Locate the cell with the specified text and output its [x, y] center coordinate. 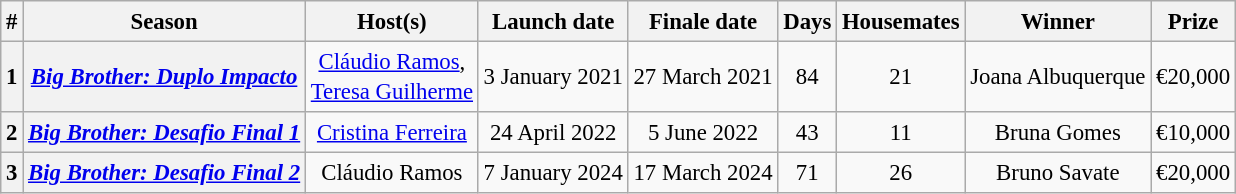
27 March 2021 [703, 78]
# [12, 22]
2 [12, 132]
84 [808, 78]
Big Brother: Desafio Final 2 [164, 174]
21 [901, 78]
Big Brother: Desafio Final 1 [164, 132]
71 [808, 174]
1 [12, 78]
Big Brother: Duplo Impacto [164, 78]
Cristina Ferreira [392, 132]
Housemates [901, 22]
Days [808, 22]
Bruna Gomes [1058, 132]
Winner [1058, 22]
7 January 2024 [553, 174]
Cláudio Ramos [392, 174]
5 June 2022 [703, 132]
43 [808, 132]
3 January 2021 [553, 78]
26 [901, 174]
11 [901, 132]
Prize [1194, 22]
Finale date [703, 22]
€10,000 [1194, 132]
17 March 2024 [703, 174]
Cláudio Ramos,Teresa Guilherme [392, 78]
Launch date [553, 22]
Joana Albuquerque [1058, 78]
Bruno Savate [1058, 174]
Host(s) [392, 22]
24 April 2022 [553, 132]
Season [164, 22]
3 [12, 174]
